Identify which cell holds the provided text, then report its [X, Y] central coordinate. 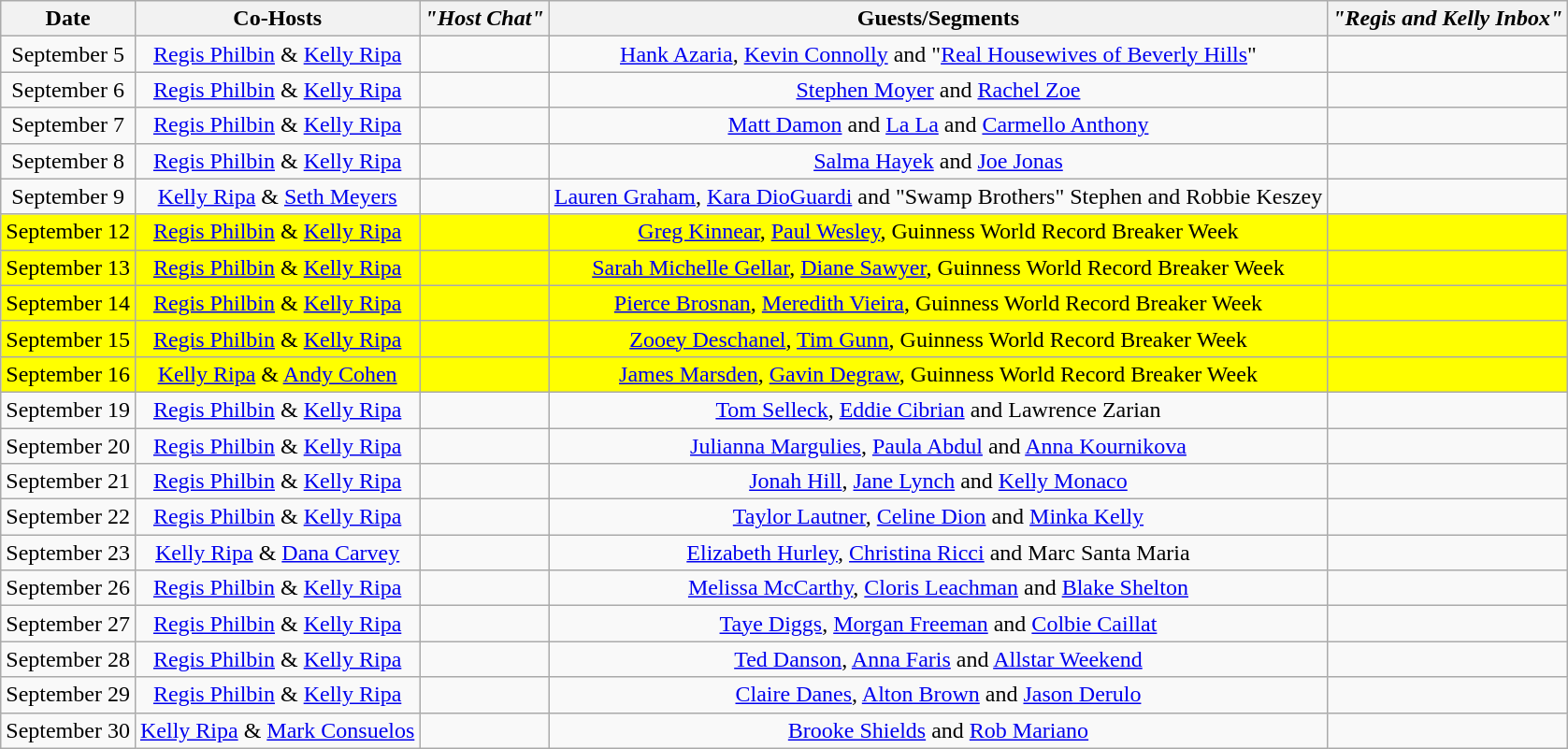
Date [68, 19]
Matt Damon and La La and Carmello Anthony [938, 125]
September 23 [68, 553]
Melissa McCarthy, Cloris Leachman and Blake Shelton [938, 588]
September 9 [68, 196]
September 5 [68, 54]
Hank Azaria, Kevin Connolly and "Real Housewives of Beverly Hills" [938, 54]
Pierce Brosnan, Meredith Vieira, Guinness World Record Breaker Week [938, 303]
Ted Danson, Anna Faris and Allstar Weekend [938, 659]
Kelly Ripa & Andy Cohen [277, 374]
Sarah Michelle Gellar, Diane Sawyer, Guinness World Record Breaker Week [938, 267]
September 30 [68, 730]
Taylor Lautner, Celine Dion and Minka Kelly [938, 517]
September 13 [68, 267]
James Marsden, Gavin Degraw, Guinness World Record Breaker Week [938, 374]
September 6 [68, 90]
September 26 [68, 588]
September 20 [68, 446]
September 15 [68, 338]
September 8 [68, 161]
Julianna Margulies, Paula Abdul and Anna Kournikova [938, 446]
September 21 [68, 482]
September 29 [68, 695]
September 7 [68, 125]
Greg Kinnear, Paul Wesley, Guinness World Record Breaker Week [938, 232]
Taye Diggs, Morgan Freeman and Colbie Caillat [938, 624]
September 14 [68, 303]
September 19 [68, 410]
"Regis and Kelly Inbox" [1447, 19]
Kelly Ripa & Seth Meyers [277, 196]
Kelly Ripa & Dana Carvey [277, 553]
Kelly Ripa & Mark Consuelos [277, 730]
Stephen Moyer and Rachel Zoe [938, 90]
Elizabeth Hurley, Christina Ricci and Marc Santa Maria [938, 553]
Guests/Segments [938, 19]
Brooke Shields and Rob Mariano [938, 730]
Claire Danes, Alton Brown and Jason Derulo [938, 695]
September 28 [68, 659]
Jonah Hill, Jane Lynch and Kelly Monaco [938, 482]
September 27 [68, 624]
September 12 [68, 232]
Zooey Deschanel, Tim Gunn, Guinness World Record Breaker Week [938, 338]
Salma Hayek and Joe Jonas [938, 161]
Lauren Graham, Kara DioGuardi and "Swamp Brothers" Stephen and Robbie Keszey [938, 196]
Co-Hosts [277, 19]
"Host Chat" [484, 19]
September 22 [68, 517]
September 16 [68, 374]
Tom Selleck, Eddie Cibrian and Lawrence Zarian [938, 410]
